Capture the cell that displays the provided text and extract its (x, y) central coordinate. 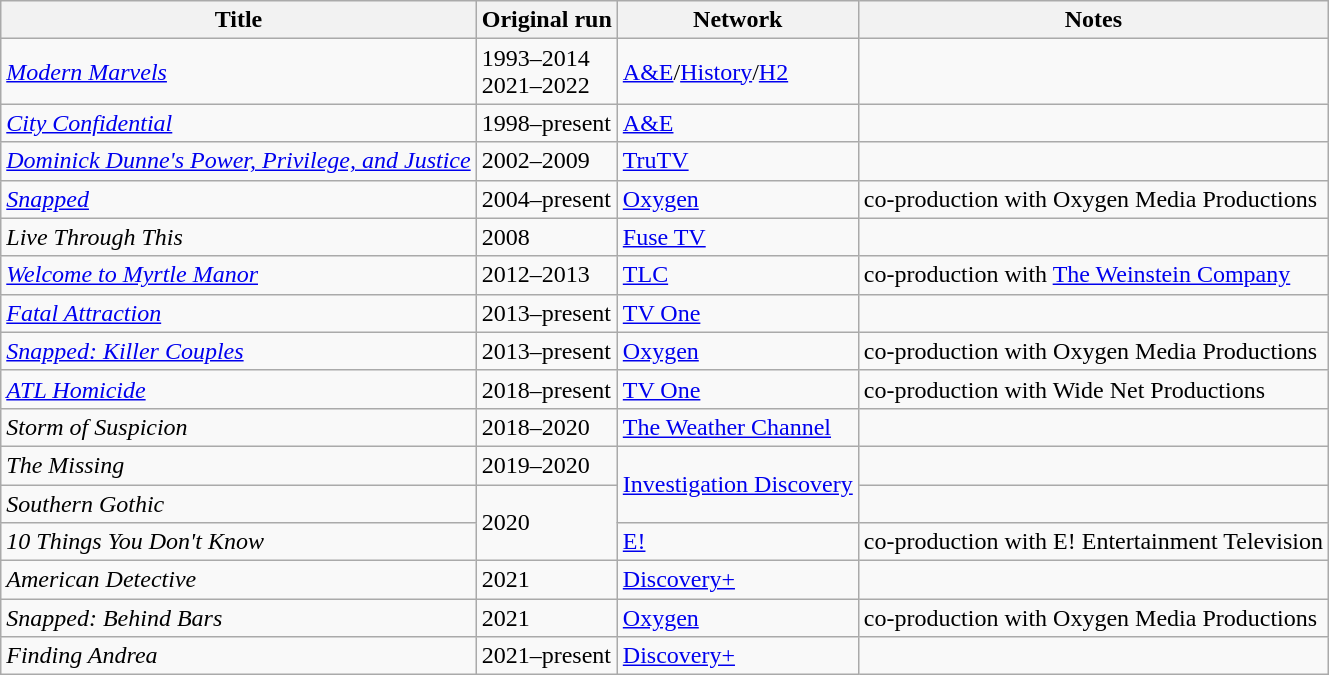
2004–present (546, 199)
E! (738, 542)
Dominick Dunne's Power, Privilege, and Justice (238, 161)
2002–2009 (546, 161)
2019–2020 (546, 465)
Fuse TV (738, 237)
The Missing (238, 465)
Network (738, 20)
Modern Marvels (238, 72)
Snapped: Killer Couples (238, 351)
Live Through This (238, 237)
co-production with E! Entertainment Television (1093, 542)
Investigation Discovery (738, 484)
Original run (546, 20)
ATL Homicide (238, 389)
A&E/History/H2 (738, 72)
Southern Gothic (238, 503)
10 Things You Don't Know (238, 542)
1993–20142021–2022 (546, 72)
The Weather Channel (738, 427)
2012–2013 (546, 275)
A&E (738, 123)
Finding Andrea (238, 656)
2020 (546, 522)
2018–2020 (546, 427)
American Detective (238, 580)
Title (238, 20)
City Confidential (238, 123)
Storm of Suspicion (238, 427)
co-production with Wide Net Productions (1093, 389)
1998–present (546, 123)
TLC (738, 275)
Notes (1093, 20)
2008 (546, 237)
Snapped: Behind Bars (238, 618)
2021–present (546, 656)
co-production with The Weinstein Company (1093, 275)
Fatal Attraction (238, 313)
Welcome to Myrtle Manor (238, 275)
Snapped (238, 199)
2018–present (546, 389)
TruTV (738, 161)
